Capture the cell that displays the provided text and extract its [x, y] central coordinate. 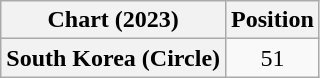
South Korea (Circle) [114, 58]
51 [273, 58]
Position [273, 20]
Chart (2023) [114, 20]
